Provide the (X, Y) coordinate of the cell's center where the given text is located.  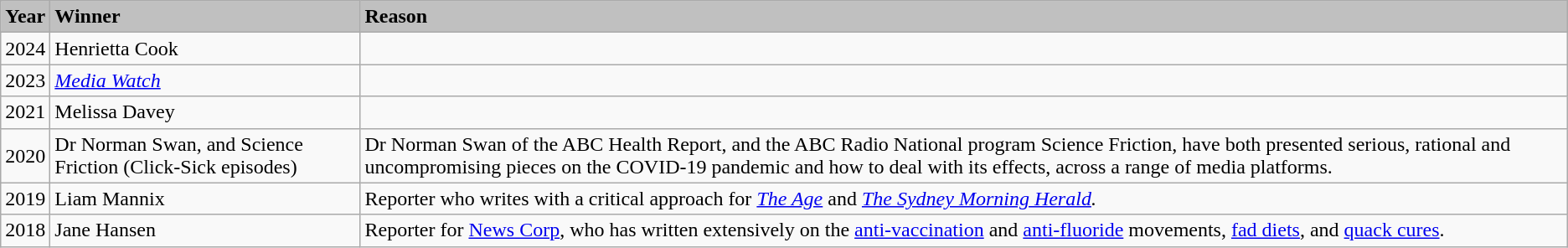
Melissa Davey (205, 112)
Liam Mannix (205, 199)
Year (25, 17)
Media Watch (205, 80)
2023 (25, 80)
Henrietta Cook (205, 49)
Jane Hansen (205, 230)
2021 (25, 112)
2020 (25, 156)
Reporter for News Corp, who has written extensively on the anti-vaccination and anti-fluoride movements, fad diets, and quack cures. (963, 230)
2018 (25, 230)
2024 (25, 49)
Reporter who writes with a critical approach for The Age and The Sydney Morning Herald. (963, 199)
2019 (25, 199)
Dr Norman Swan, and Science Friction (Click-Sick episodes) (205, 156)
Winner (205, 17)
Reason (963, 17)
